Output the (X, Y) coordinate of the center of the cell containing the given text.  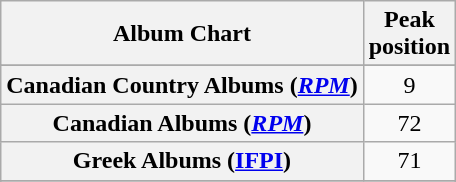
Canadian Albums (RPM) (182, 123)
9 (409, 85)
Canadian Country Albums (RPM) (182, 85)
Greek Albums (IFPI) (182, 161)
Album Chart (182, 34)
Peakposition (409, 34)
71 (409, 161)
72 (409, 123)
